Determine the [x, y] coordinate at the center of the cell enclosing the given text.  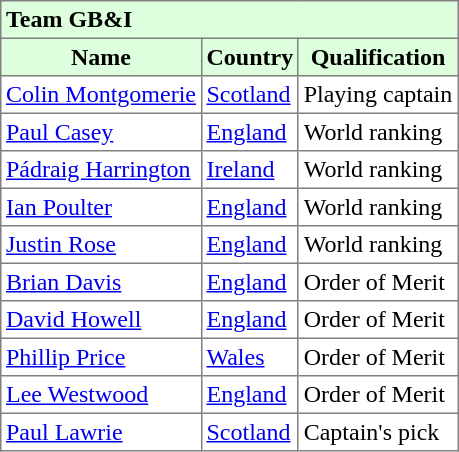
Wales [250, 357]
Playing captain [378, 95]
Lee Westwood [101, 395]
Ireland [250, 170]
Paul Casey [101, 132]
Pádraig Harrington [101, 170]
David Howell [101, 320]
Name [101, 57]
Colin Montgomerie [101, 95]
Paul Lawrie [101, 432]
Ian Poulter [101, 207]
Qualification [378, 57]
Captain's pick [378, 432]
Phillip Price [101, 357]
Justin Rose [101, 245]
Brian Davis [101, 282]
Country [250, 57]
Team GB&I [230, 20]
